Pinpoint the cell where the given text exists, returning its (x, y) midpoint coordinate. 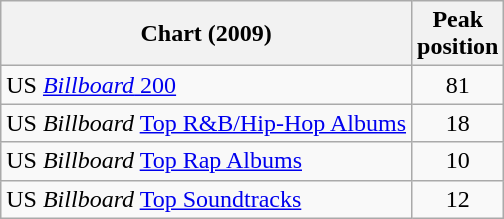
18 (458, 123)
10 (458, 161)
Chart (2009) (206, 34)
12 (458, 199)
US Billboard Top Rap Albums (206, 161)
US Billboard Top R&B/Hip-Hop Albums (206, 123)
US Billboard Top Soundtracks (206, 199)
81 (458, 85)
Peakposition (458, 34)
US Billboard 200 (206, 85)
